Pinpoint the cell where the given text exists, returning its [x, y] midpoint coordinate. 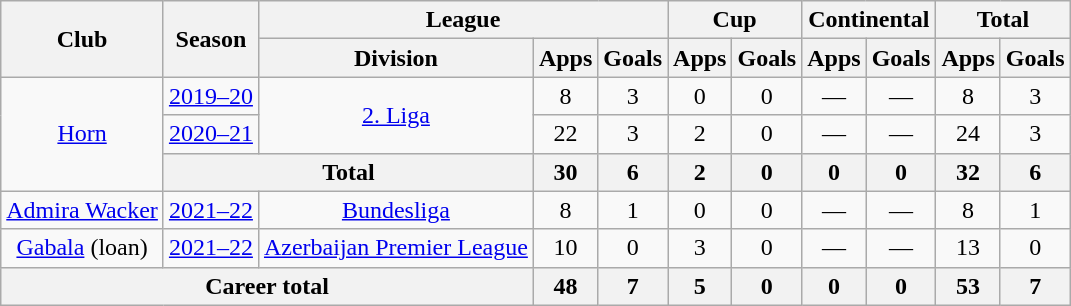
Cup [735, 20]
League [462, 20]
Club [82, 39]
Bundesliga [396, 210]
Admira Wacker [82, 210]
2019–20 [210, 96]
Division [396, 58]
22 [565, 134]
2. Liga [396, 115]
2020–21 [210, 134]
30 [565, 172]
Career total [268, 286]
Season [210, 39]
Continental [869, 20]
32 [968, 172]
Azerbaijan Premier League [396, 248]
5 [700, 286]
13 [968, 248]
10 [565, 248]
Horn [82, 134]
24 [968, 134]
48 [565, 286]
53 [968, 286]
Gabala (loan) [82, 248]
